Return the [x, y] coordinate for the center point of the cell that contains the specified text.  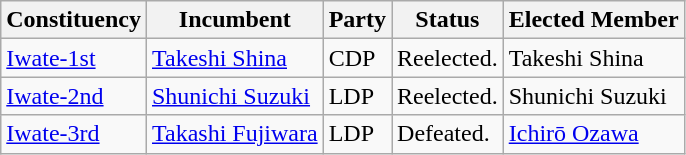
Status [448, 20]
Ichirō Ozawa [594, 134]
Defeated. [448, 134]
Iwate-3rd [74, 134]
Takashi Fujiwara [234, 134]
Party [357, 20]
Iwate-1st [74, 58]
CDP [357, 58]
Iwate-2nd [74, 96]
Incumbent [234, 20]
Constituency [74, 20]
Elected Member [594, 20]
